Determine the (X, Y) coordinate at the center of the cell enclosing the given text.  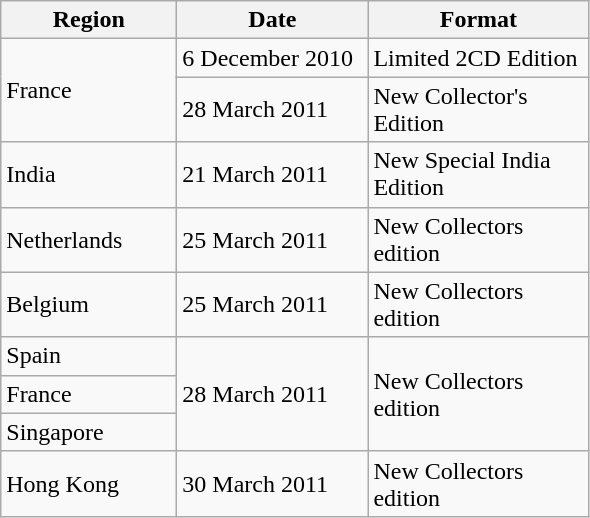
New Special India Edition (478, 174)
Limited 2CD Edition (478, 58)
New Collector's Edition (478, 110)
Singapore (89, 432)
30 March 2011 (272, 484)
Spain (89, 356)
6 December 2010 (272, 58)
Netherlands (89, 240)
21 March 2011 (272, 174)
Region (89, 20)
Belgium (89, 304)
Date (272, 20)
Format (478, 20)
India (89, 174)
Hong Kong (89, 484)
